Capture the cell that displays the provided text and extract its [x, y] central coordinate. 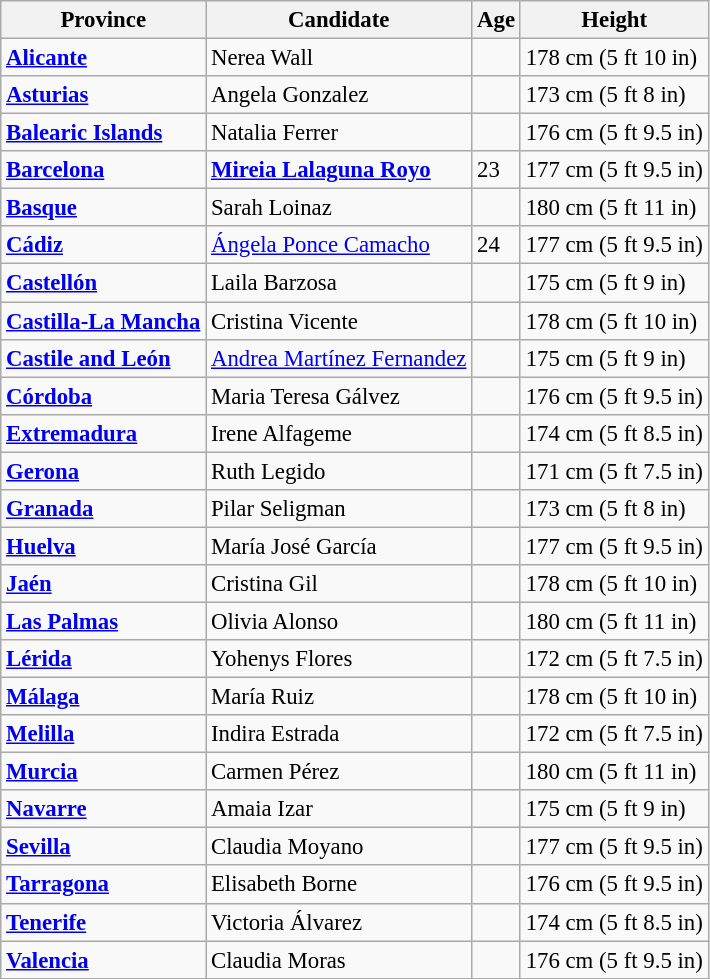
Candidate [339, 20]
Balearic Islands [104, 133]
Pilar Seligman [339, 509]
Province [104, 20]
Age [496, 20]
Laila Barzosa [339, 283]
Andrea Martínez Fernandez [339, 358]
Navarre [104, 809]
Cristina Vicente [339, 321]
Málaga [104, 697]
Ruth Legido [339, 471]
Carmen Pérez [339, 772]
Las Palmas [104, 621]
Ángela Ponce Camacho [339, 245]
Mireia Lalaguna Royo [339, 170]
Sevilla [104, 847]
Victoria Álvarez [339, 922]
Murcia [104, 772]
Jaén [104, 584]
Olivia Alonso [339, 621]
171 cm (5 ft 7.5 in) [614, 471]
Barcelona [104, 170]
Castilla-La Mancha [104, 321]
23 [496, 170]
Indira Estrada [339, 734]
Tenerife [104, 922]
Gerona [104, 471]
Extremadura [104, 433]
Cádiz [104, 245]
Irene Alfageme [339, 433]
María Ruiz [339, 697]
Valencia [104, 960]
Height [614, 20]
Natalia Ferrer [339, 133]
Basque [104, 208]
Córdoba [104, 396]
Granada [104, 509]
Elisabeth Borne [339, 885]
Huelva [104, 546]
Tarragona [104, 885]
Sarah Loinaz [339, 208]
Claudia Moyano [339, 847]
24 [496, 245]
Cristina Gil [339, 584]
Castile and León [104, 358]
Yohenys Flores [339, 659]
Lérida [104, 659]
Nerea Wall [339, 58]
Claudia Moras [339, 960]
Castellón [104, 283]
Asturias [104, 95]
Alicante [104, 58]
Amaia Izar [339, 809]
Maria Teresa Gálvez [339, 396]
María José García [339, 546]
Angela Gonzalez [339, 95]
Melilla [104, 734]
